Extract the [X, Y] coordinate from the center of the cell holding the provided text.  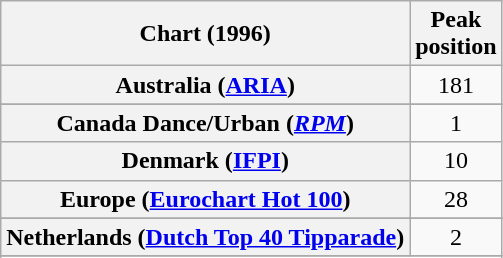
1 [456, 123]
2 [456, 237]
Australia (ARIA) [206, 85]
28 [456, 199]
Denmark (IFPI) [206, 161]
Chart (1996) [206, 34]
Europe (Eurochart Hot 100) [206, 199]
Netherlands (Dutch Top 40 Tipparade) [206, 237]
10 [456, 161]
Canada Dance/Urban (RPM) [206, 123]
Peakposition [456, 34]
181 [456, 85]
